Determine the [X, Y] coordinate at the center of the cell enclosing the given text.  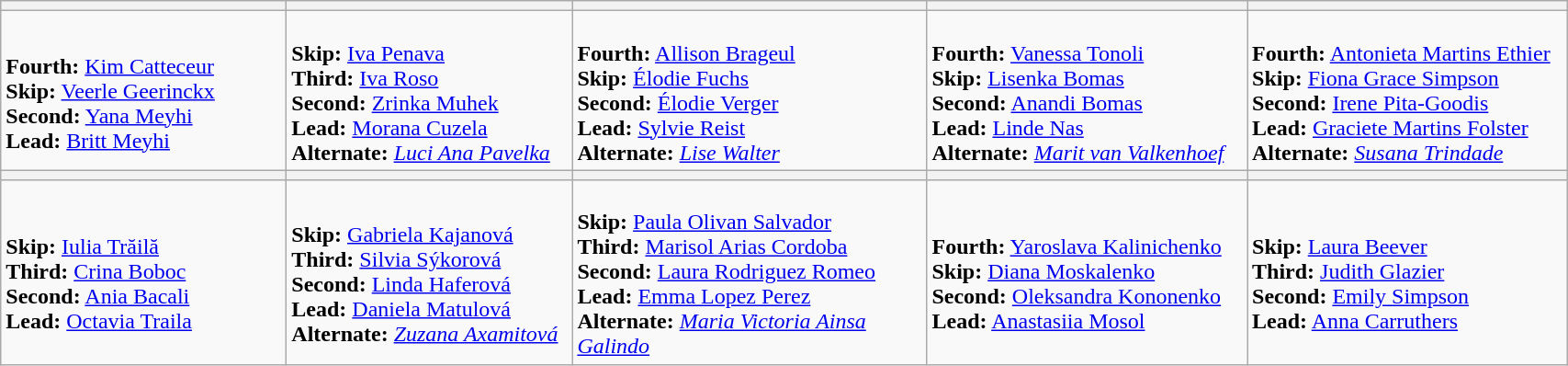
Skip: Iva Penava Third: Iva Roso Second: Zrinka Muhek Lead: Morana Cuzela Alternate: Luci Ana Pavelka [430, 90]
Skip: Gabriela Kajanová Third: Silvia Sýkorová Second: Linda Haferová Lead: Daniela Matulová Alternate: Zuzana Axamitová [430, 272]
Skip: Laura Beever Third: Judith Glazier Second: Emily Simpson Lead: Anna Carruthers [1407, 272]
Fourth: Antonieta Martins Ethier Skip: Fiona Grace Simpson Second: Irene Pita-Goodis Lead: Graciete Martins Folster Alternate: Susana Trindade [1407, 90]
Fourth: Allison Brageul Skip: Élodie Fuchs Second: Élodie Verger Lead: Sylvie Reist Alternate: Lise Walter [750, 90]
Fourth: Kim Catteceur Skip: Veerle Geerinckx Second: Yana Meyhi Lead: Britt Meyhi [143, 90]
Skip: Paula Olivan Salvador Third: Marisol Arias Cordoba Second: Laura Rodriguez Romeo Lead: Emma Lopez Perez Alternate: Maria Victoria Ainsa Galindo [750, 272]
Fourth: Vanessa Tonoli Skip: Lisenka Bomas Second: Anandi Bomas Lead: Linde Nas Alternate: Marit van Valkenhoef [1088, 90]
Fourth: Yaroslava Kalinichenko Skip: Diana Moskalenko Second: Oleksandra Kononenko Lead: Anastasiia Mosol [1088, 272]
Skip: Iulia Trăilă Third: Crina Boboc Second: Ania Bacali Lead: Octavia Traila [143, 272]
